Find where the given text appears and provide that cell's center as (X, Y) coordinate. 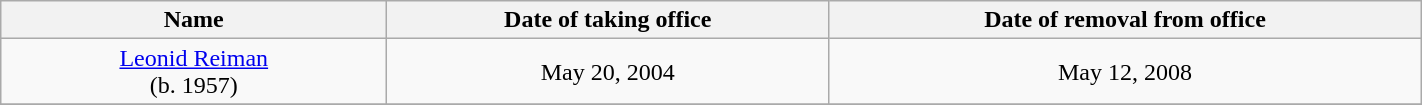
May 20, 2004 (608, 72)
Date of removal from office (1126, 20)
Date of taking office (608, 20)
Name (194, 20)
May 12, 2008 (1126, 72)
Leonid Reiman(b. 1957) (194, 72)
